Identify which cell holds the provided text, then report its [x, y] central coordinate. 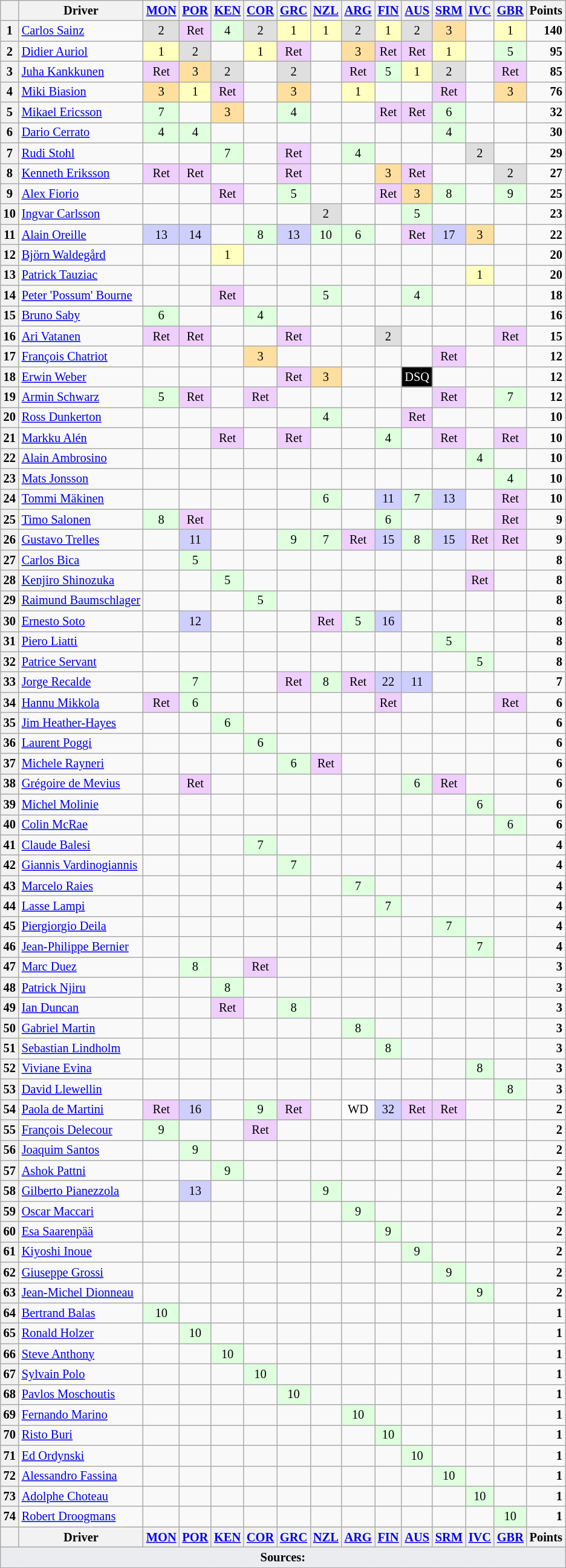
Mats Jonsson [81, 478]
Patrice Servant [81, 662]
Sylvain Polo [81, 1374]
Steve Anthony [81, 1354]
28 [10, 581]
140 [546, 31]
68 [10, 1394]
Armin Schwarz [81, 397]
Kiyoshi Inoue [81, 1252]
24 [10, 499]
Miki Biasion [81, 92]
73 [10, 1496]
Bruno Saby [81, 316]
69 [10, 1415]
Claude Balesi [81, 845]
Alessandro Fassina [81, 1476]
62 [10, 1272]
Bertrand Balas [81, 1313]
Adolphe Choteau [81, 1496]
45 [10, 926]
Björn Waldegård [81, 255]
Robert Droogmans [81, 1517]
57 [10, 1171]
Peter 'Possum' Bourne [81, 296]
Sources: [283, 1557]
52 [10, 1069]
49 [10, 1008]
Timo Salonen [81, 519]
Ari Vatanen [81, 336]
Kenneth Eriksson [81, 174]
Hannu Mikkola [81, 703]
Ernesto Soto [81, 621]
Jean-Philippe Bernier [81, 947]
39 [10, 804]
41 [10, 845]
58 [10, 1191]
Kenjiro Shinozuka [81, 581]
50 [10, 1028]
46 [10, 947]
Piero Liatti [81, 642]
Ed Ordynski [81, 1456]
Carlos Bica [81, 560]
WD [358, 1110]
Esa Saarenpää [81, 1232]
31 [10, 642]
Alex Fiorio [81, 194]
Laurent Poggi [81, 743]
64 [10, 1313]
Dario Cerrato [81, 132]
51 [10, 1049]
35 [10, 723]
63 [10, 1293]
71 [10, 1456]
Alain Oreille [81, 235]
Ingvar Carlsson [81, 214]
François Chatriot [81, 356]
Colin McRae [81, 825]
Jorge Recalde [81, 682]
65 [10, 1333]
74 [10, 1517]
Markku Alén [81, 438]
72 [10, 1476]
Gabriel Martin [81, 1028]
54 [10, 1110]
Ronald Holzer [81, 1333]
Sebastian Lindholm [81, 1049]
Viviane Evina [81, 1069]
Michel Molinie [81, 804]
Lasse Lampi [81, 906]
53 [10, 1089]
Rudi Stohl [81, 153]
Piergiorgio Deila [81, 926]
70 [10, 1435]
Carlos Sainz [81, 31]
42 [10, 865]
François Delecour [81, 1130]
Marc Duez [81, 967]
36 [10, 743]
21 [10, 438]
Jean-Michel Dionneau [81, 1293]
67 [10, 1374]
Giannis Vardinogiannis [81, 865]
38 [10, 784]
Mikael Ericsson [81, 112]
Marcelo Raies [81, 886]
59 [10, 1211]
60 [10, 1232]
Ross Dunkerton [81, 417]
Joaquim Santos [81, 1150]
55 [10, 1130]
33 [10, 682]
Patrick Tauziac [81, 275]
Paola de Martini [81, 1110]
Tommi Mäkinen [81, 499]
Michele Rayneri [81, 764]
Ian Duncan [81, 1008]
48 [10, 987]
40 [10, 825]
Fernando Marino [81, 1415]
19 [10, 397]
47 [10, 967]
DSQ [417, 377]
Alain Ambrosino [81, 458]
56 [10, 1150]
76 [546, 92]
Giuseppe Grossi [81, 1272]
26 [10, 539]
Gilberto Pianezzola [81, 1191]
Grégoire de Mevius [81, 784]
Patrick Njiru [81, 987]
Oscar Maccari [81, 1211]
David Llewellin [81, 1089]
Erwin Weber [81, 377]
43 [10, 886]
85 [546, 71]
Didier Auriol [81, 51]
61 [10, 1252]
Raimund Baumschlager [81, 600]
Risto Buri [81, 1435]
Juha Kankkunen [81, 71]
44 [10, 906]
37 [10, 764]
95 [546, 51]
Gustavo Trelles [81, 539]
66 [10, 1354]
Ashok Pattni [81, 1171]
34 [10, 703]
Jim Heather-Hayes [81, 723]
Pavlos Moschoutis [81, 1394]
